Return the [x, y] coordinate for the center point of the cell that contains the specified text.  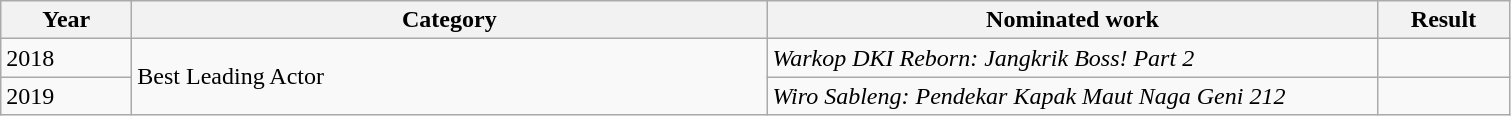
Wiro Sableng: Pendekar Kapak Maut Naga Geni 212 [1072, 96]
Warkop DKI Reborn: Jangkrik Boss! Part 2 [1072, 58]
Category [450, 20]
Nominated work [1072, 20]
Result [1444, 20]
Best Leading Actor [450, 77]
2019 [66, 96]
Year [66, 20]
2018 [66, 58]
